Capture the cell that displays the provided text and extract its (x, y) central coordinate. 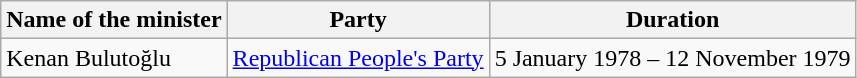
Republican People's Party (358, 58)
Kenan Bulutoğlu (114, 58)
Duration (672, 20)
5 January 1978 – 12 November 1979 (672, 58)
Party (358, 20)
Name of the minister (114, 20)
